Detect which cell encompasses the target text, then output its [x, y] center coordinate. 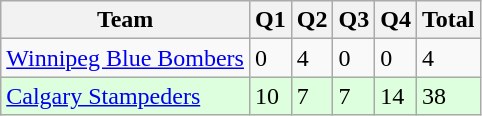
Winnipeg Blue Bombers [126, 58]
Calgary Stampeders [126, 96]
14 [396, 96]
Q3 [354, 20]
Team [126, 20]
Q1 [270, 20]
10 [270, 96]
Total [448, 20]
38 [448, 96]
Q2 [312, 20]
Q4 [396, 20]
